Detect which cell encompasses the target text, then output its [x, y] center coordinate. 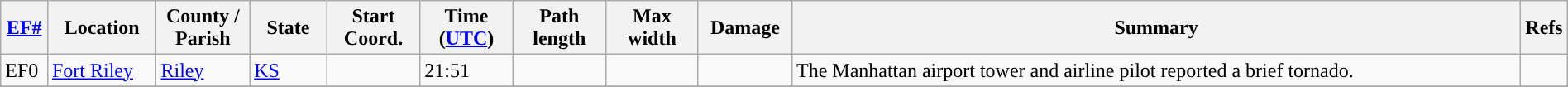
The Manhattan airport tower and airline pilot reported a brief tornado. [1156, 70]
Riley [203, 70]
Time (UTC) [466, 28]
EF# [25, 28]
Location [102, 28]
21:51 [466, 70]
Start Coord. [374, 28]
KS [289, 70]
EF0 [25, 70]
Refs [1545, 28]
State [289, 28]
Fort Riley [102, 70]
Damage [744, 28]
Path length [559, 28]
Summary [1156, 28]
County / Parish [203, 28]
Max width [652, 28]
